Detect which cell encompasses the target text, then output its (X, Y) center coordinate. 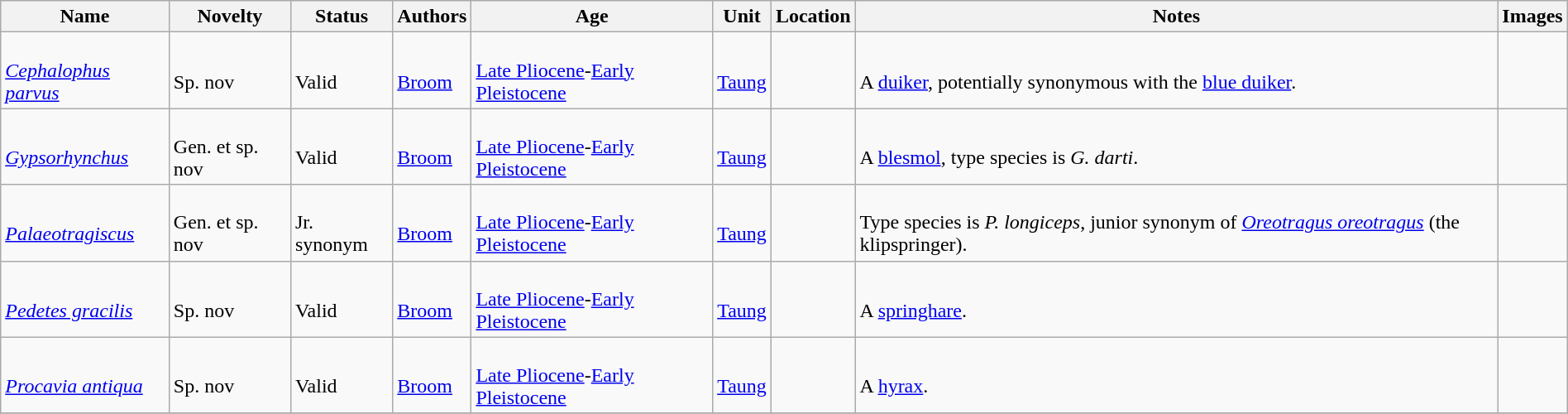
Notes (1176, 17)
A blesmol, type species is G. darti. (1176, 147)
Pedetes gracilis (85, 299)
Palaeotragiscus (85, 223)
Procavia antiqua (85, 375)
A hyrax. (1176, 375)
Images (1532, 17)
Gypsorhynchus (85, 147)
Unit (743, 17)
Age (592, 17)
Authors (432, 17)
Type species is P. longiceps, junior synonym of Oreotragus oreotragus (the klipspringer). (1176, 223)
A duiker, potentially synonymous with the blue duiker. (1176, 70)
A springhare. (1176, 299)
Novelty (230, 17)
Name (85, 17)
Location (813, 17)
Cephalophus parvus (85, 70)
Status (341, 17)
Jr. synonym (341, 223)
